Output the [x, y] coordinate of the center of the cell containing the given text.  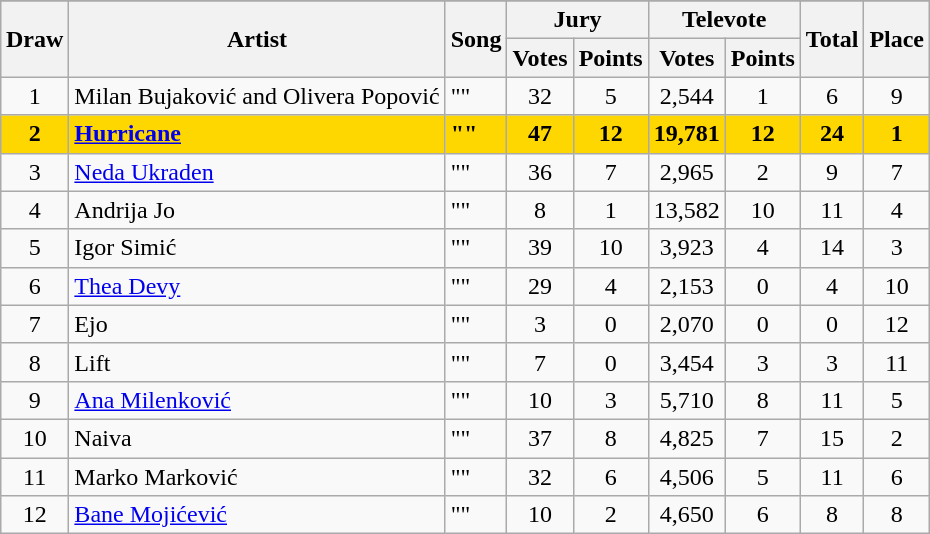
Ejo [257, 324]
13,582 [686, 210]
2,070 [686, 324]
Televote [724, 20]
5,710 [686, 400]
Lift [257, 362]
39 [540, 248]
Ana Milenković [257, 400]
15 [832, 438]
2,153 [686, 286]
3,923 [686, 248]
4,825 [686, 438]
29 [540, 286]
2,544 [686, 96]
Neda Ukraden [257, 172]
Jury [578, 20]
36 [540, 172]
Thea Devy [257, 286]
Song [476, 39]
3,454 [686, 362]
24 [832, 134]
Bane Mojićević [257, 515]
Artist [257, 39]
Place [897, 39]
4,650 [686, 515]
Igor Simić [257, 248]
Milan Bujaković and Olivera Popović [257, 96]
Hurricane [257, 134]
Marko Marković [257, 477]
Naiva [257, 438]
14 [832, 248]
Total [832, 39]
4,506 [686, 477]
19,781 [686, 134]
47 [540, 134]
37 [540, 438]
2,965 [686, 172]
Andrija Jo [257, 210]
Draw [34, 39]
